Identify which cell holds the provided text, then report its [X, Y] central coordinate. 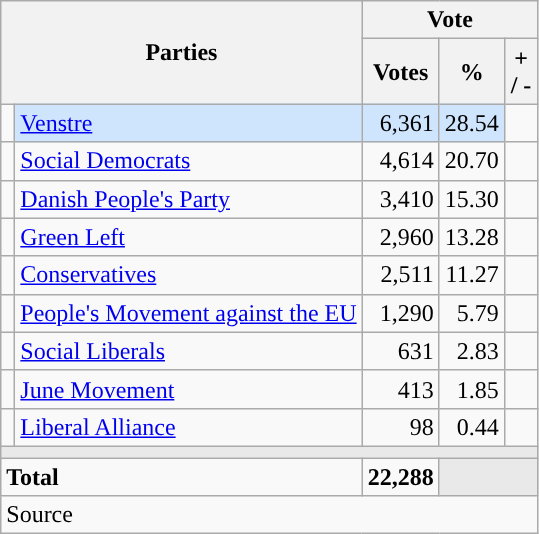
Danish People's Party [188, 199]
631 [400, 351]
1,290 [400, 313]
0.44 [472, 427]
% [472, 72]
Social Liberals [188, 351]
Conservatives [188, 275]
2.83 [472, 351]
Social Democrats [188, 161]
20.70 [472, 161]
413 [400, 389]
98 [400, 427]
2,960 [400, 237]
Liberal Alliance [188, 427]
2,511 [400, 275]
Venstre [188, 123]
28.54 [472, 123]
4,614 [400, 161]
Source [270, 515]
11.27 [472, 275]
22,288 [400, 477]
Votes [400, 72]
June Movement [188, 389]
1.85 [472, 389]
Vote [450, 20]
5.79 [472, 313]
15.30 [472, 199]
Green Left [188, 237]
Total [182, 477]
Parties [182, 52]
People's Movement against the EU [188, 313]
13.28 [472, 237]
3,410 [400, 199]
6,361 [400, 123]
+ / - [521, 72]
